Return the (X, Y) coordinate for the center point of the cell that contains the specified text.  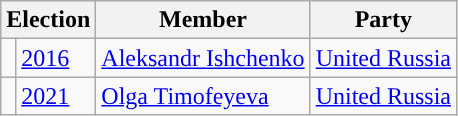
Aleksandr Ishchenko (203, 58)
Party (383, 20)
2016 (56, 58)
2021 (56, 96)
Olga Timofeyeva (203, 96)
Member (203, 20)
Election (48, 20)
